Search for the cell housing the specified text and yield its [X, Y] center coordinate. 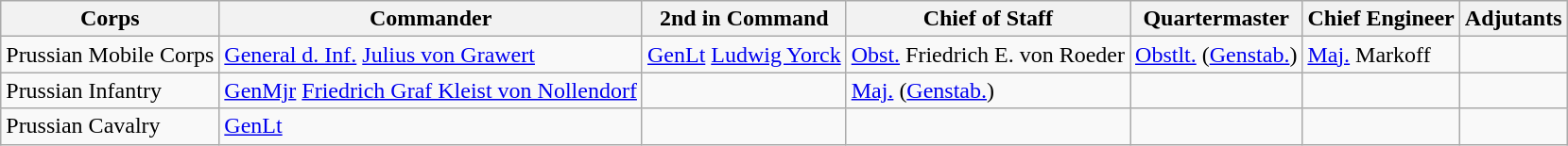
Prussian Mobile Corps [110, 55]
Maj. Markoff [1381, 55]
Adjutants [1513, 19]
General d. Inf. Julius von Grawert [431, 55]
Chief Engineer [1381, 19]
Obstlt. (Genstab.) [1216, 55]
2nd in Command [744, 19]
Obst. Friedrich E. von Roeder [988, 55]
Corps [110, 19]
Maj. (Genstab.) [988, 90]
Prussian Infantry [110, 90]
Commander [431, 19]
GenLt [431, 126]
Chief of Staff [988, 19]
GenMjr Friedrich Graf Kleist von Nollendorf [431, 90]
Quartermaster [1216, 19]
GenLt Ludwig Yorck [744, 55]
Prussian Cavalry [110, 126]
